From the cell containing the given text, extract its center point as [X, Y] coordinate. 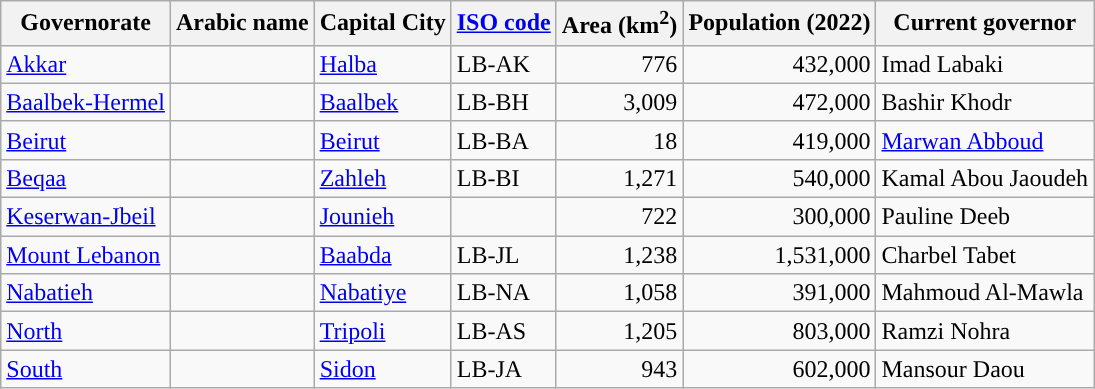
LB-BA [504, 140]
1,238 [620, 255]
LB-AK [504, 64]
LB-BH [504, 102]
Akkar [86, 64]
18 [620, 140]
Charbel Tabet [985, 255]
Baalbek-Hermel [86, 102]
Nabatiye [382, 293]
Baalbek [382, 102]
ISO code [504, 24]
Mahmoud Al-Mawla [985, 293]
South [86, 369]
Sidon [382, 369]
1,058 [620, 293]
540,000 [780, 178]
Imad Labaki [985, 64]
LB-NA [504, 293]
LB-AS [504, 331]
419,000 [780, 140]
Capital City [382, 24]
Keserwan-Jbeil [86, 217]
Marwan Abboud [985, 140]
3,009 [620, 102]
Pauline Deeb [985, 217]
602,000 [780, 369]
803,000 [780, 331]
Kamal Abou Jaoudeh [985, 178]
Halba [382, 64]
776 [620, 64]
Governorate [86, 24]
1,271 [620, 178]
300,000 [780, 217]
943 [620, 369]
Ramzi Nohra [985, 331]
1,205 [620, 331]
432,000 [780, 64]
Baabda [382, 255]
Mansour Daou [985, 369]
Area (km2) [620, 24]
North [86, 331]
LB-BI [504, 178]
391,000 [780, 293]
Tripoli [382, 331]
472,000 [780, 102]
722 [620, 217]
Population (2022) [780, 24]
1,531,000 [780, 255]
LB-JL [504, 255]
Arabic name [242, 24]
Mount Lebanon [86, 255]
Zahleh [382, 178]
Nabatieh [86, 293]
Bashir Khodr [985, 102]
Jounieh [382, 217]
Beqaa [86, 178]
LB-JA [504, 369]
Current governor [985, 24]
